Detect which cell encompasses the target text, then output its [X, Y] center coordinate. 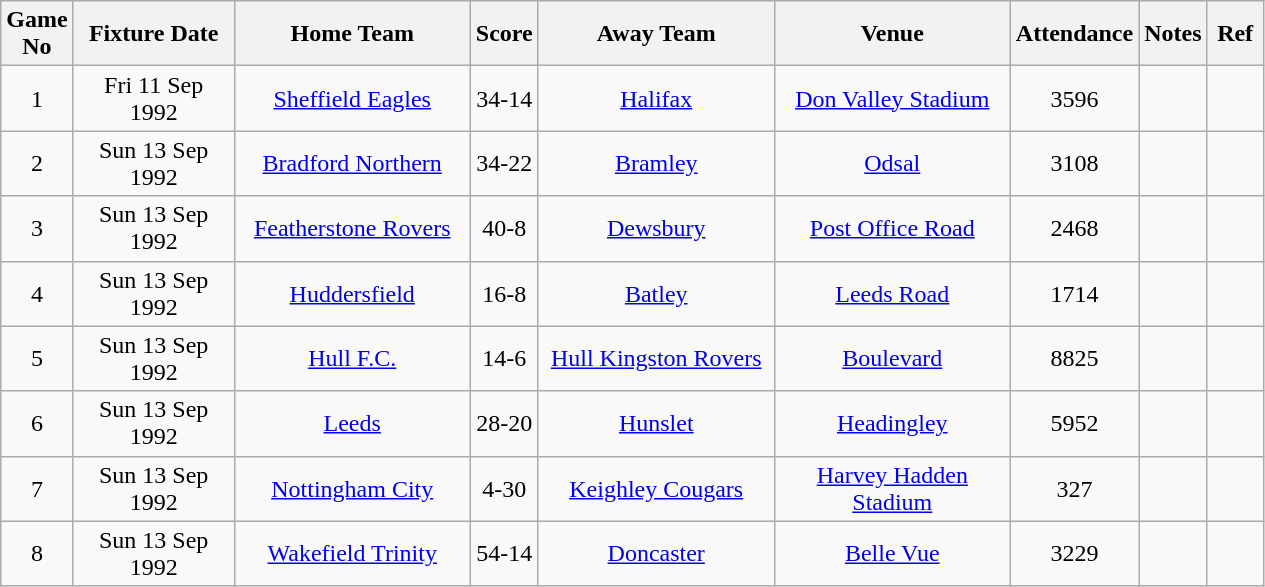
Bradford Northern [352, 164]
Fri 11 Sep 1992 [154, 98]
Attendance [1074, 34]
4 [37, 294]
Venue [892, 34]
Ref [1235, 34]
Belle Vue [892, 554]
Boulevard [892, 358]
Odsal [892, 164]
1714 [1074, 294]
Hunslet [656, 424]
7 [37, 488]
327 [1074, 488]
Keighley Cougars [656, 488]
3229 [1074, 554]
Nottingham City [352, 488]
Dewsbury [656, 228]
Don Valley Stadium [892, 98]
Score [504, 34]
Leeds [352, 424]
5952 [1074, 424]
6 [37, 424]
14-6 [504, 358]
8 [37, 554]
Sheffield Eagles [352, 98]
Featherstone Rovers [352, 228]
5 [37, 358]
Away Team [656, 34]
Hull Kingston Rovers [656, 358]
Game No [37, 34]
34-14 [504, 98]
Home Team [352, 34]
Doncaster [656, 554]
Batley [656, 294]
Huddersfield [352, 294]
3108 [1074, 164]
3596 [1074, 98]
1 [37, 98]
2 [37, 164]
4-30 [504, 488]
Halifax [656, 98]
Hull F.C. [352, 358]
2468 [1074, 228]
Harvey Hadden Stadium [892, 488]
16-8 [504, 294]
Fixture Date [154, 34]
Notes [1173, 34]
28-20 [504, 424]
Wakefield Trinity [352, 554]
54-14 [504, 554]
34-22 [504, 164]
3 [37, 228]
40-8 [504, 228]
8825 [1074, 358]
Headingley [892, 424]
Bramley [656, 164]
Post Office Road [892, 228]
Leeds Road [892, 294]
